Pinpoint the cell where the given text exists, returning its [X, Y] midpoint coordinate. 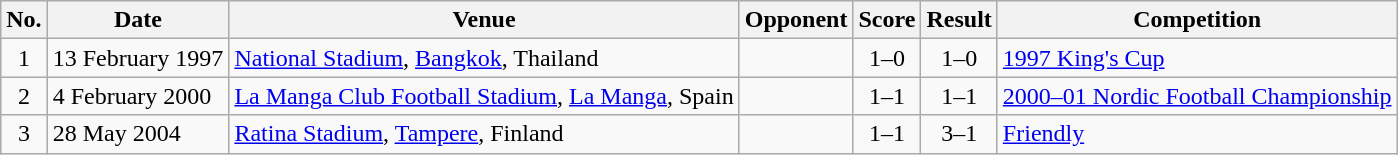
La Manga Club Football Stadium, La Manga, Spain [484, 96]
Score [887, 20]
4 February 2000 [138, 96]
Date [138, 20]
1 [24, 58]
3–1 [959, 134]
28 May 2004 [138, 134]
Result [959, 20]
Competition [1197, 20]
National Stadium, Bangkok, Thailand [484, 58]
Opponent [796, 20]
2 [24, 96]
2000–01 Nordic Football Championship [1197, 96]
Friendly [1197, 134]
1997 King's Cup [1197, 58]
No. [24, 20]
Ratina Stadium, Tampere, Finland [484, 134]
13 February 1997 [138, 58]
3 [24, 134]
Venue [484, 20]
